Capture the cell that displays the provided text and extract its [X, Y] central coordinate. 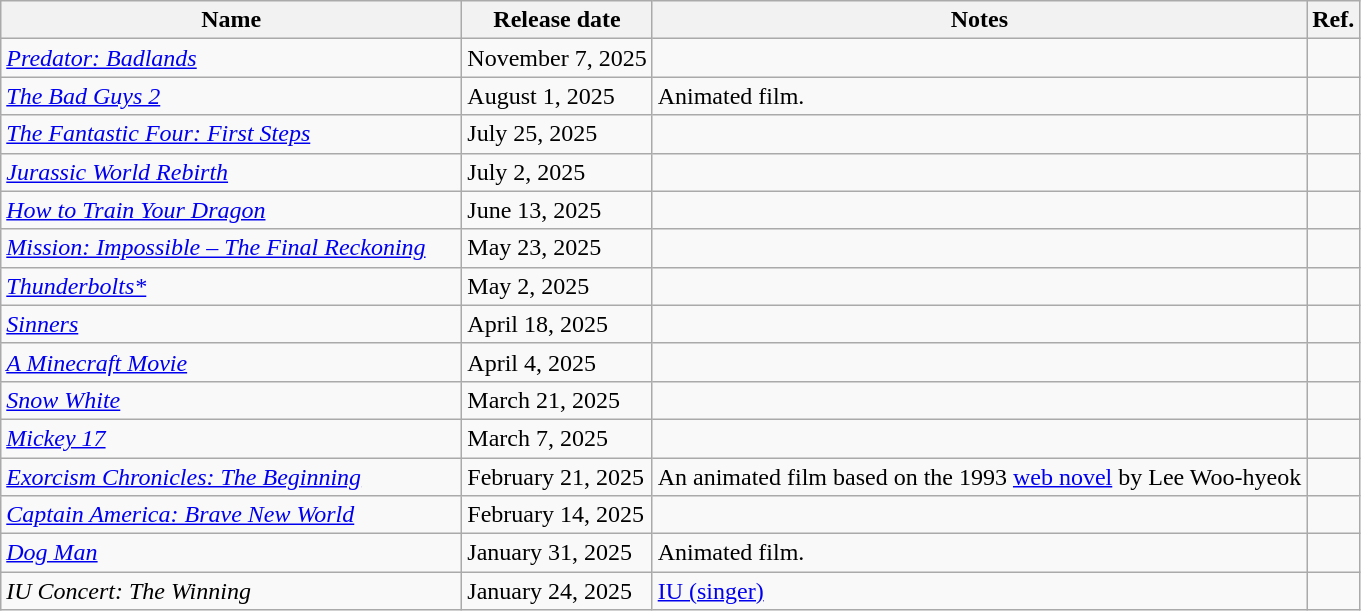
Predator: Badlands [232, 58]
May 23, 2025 [557, 248]
The Fantastic Four: First Steps [232, 134]
Jurassic World Rebirth [232, 172]
November 7, 2025 [557, 58]
July 25, 2025 [557, 134]
February 21, 2025 [557, 477]
April 18, 2025 [557, 324]
Thunderbolts* [232, 286]
June 13, 2025 [557, 210]
The Bad Guys 2 [232, 96]
Ref. [1334, 20]
Exorcism Chronicles: The Beginning [232, 477]
January 24, 2025 [557, 591]
An animated film based on the 1993 web novel by Lee Woo-hyeok [980, 477]
Dog Man [232, 553]
IU Concert: The Winning [232, 591]
Mickey 17 [232, 438]
February 14, 2025 [557, 515]
Mission: Impossible – The Final Reckoning [232, 248]
Release date [557, 20]
April 4, 2025 [557, 362]
March 21, 2025 [557, 400]
Snow White [232, 400]
January 31, 2025 [557, 553]
August 1, 2025 [557, 96]
How to Train Your Dragon [232, 210]
May 2, 2025 [557, 286]
March 7, 2025 [557, 438]
July 2, 2025 [557, 172]
Captain America: Brave New World [232, 515]
Name [232, 20]
IU (singer) [980, 591]
Notes [980, 20]
A Minecraft Movie [232, 362]
Sinners [232, 324]
